Scan for the cell matching the given text and deliver its [x, y] coordinate at center. 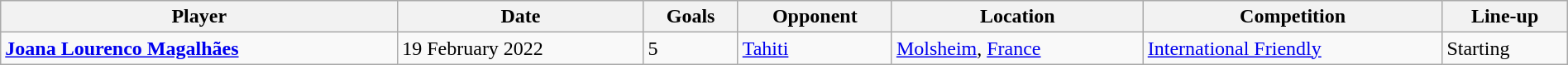
Joana Lourenco Magalhães [199, 48]
19 February 2022 [521, 48]
International Friendly [1293, 48]
Location [1017, 17]
Molsheim, France [1017, 48]
Tahiti [815, 48]
Goals [691, 17]
Starting [1505, 48]
5 [691, 48]
Line-up [1505, 17]
Player [199, 17]
Opponent [815, 17]
Competition [1293, 17]
Date [521, 17]
